Detect which cell encompasses the target text, then output its [x, y] center coordinate. 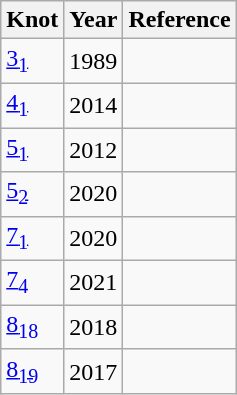
Reference [180, 20]
Knot [32, 20]
31 [32, 61]
2021 [94, 283]
41 [32, 105]
51 [32, 150]
Year [94, 20]
818 [32, 327]
819 [32, 371]
2017 [94, 371]
74 [32, 283]
2018 [94, 327]
2012 [94, 150]
2014 [94, 105]
52 [32, 194]
1989 [94, 61]
71 [32, 238]
